Return the (X, Y) coordinate for the center point of the cell that contains the specified text.  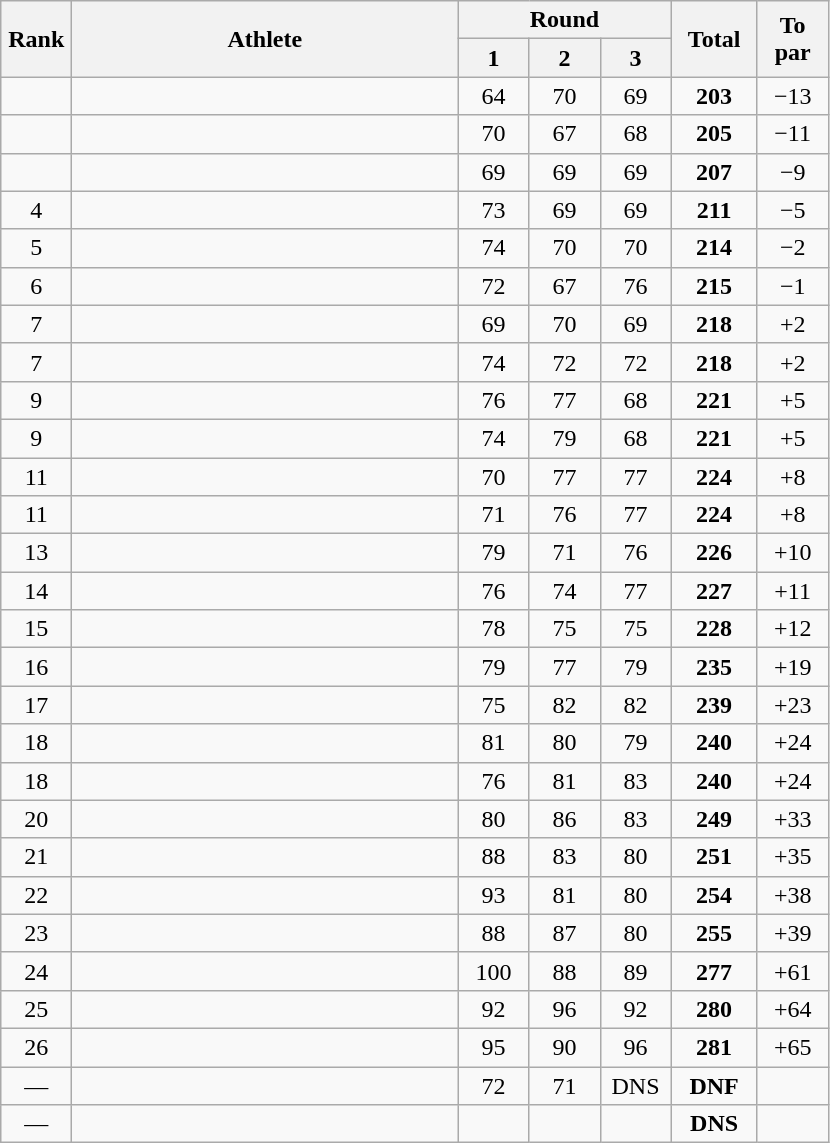
281 (714, 1047)
−11 (792, 134)
26 (36, 1047)
239 (714, 705)
24 (36, 971)
21 (36, 857)
100 (494, 971)
235 (714, 667)
+23 (792, 705)
64 (494, 96)
93 (494, 895)
205 (714, 134)
Total (714, 39)
+19 (792, 667)
277 (714, 971)
86 (564, 819)
5 (36, 248)
−9 (792, 172)
215 (714, 286)
+12 (792, 629)
−2 (792, 248)
1 (494, 58)
+39 (792, 933)
25 (36, 1009)
+38 (792, 895)
+11 (792, 591)
22 (36, 895)
20 (36, 819)
−5 (792, 210)
280 (714, 1009)
23 (36, 933)
251 (714, 857)
211 (714, 210)
15 (36, 629)
203 (714, 96)
16 (36, 667)
87 (564, 933)
228 (714, 629)
−13 (792, 96)
17 (36, 705)
14 (36, 591)
13 (36, 553)
214 (714, 248)
4 (36, 210)
3 (636, 58)
227 (714, 591)
226 (714, 553)
+10 (792, 553)
95 (494, 1047)
254 (714, 895)
2 (564, 58)
DNF (714, 1085)
+65 (792, 1047)
89 (636, 971)
+33 (792, 819)
78 (494, 629)
6 (36, 286)
−1 (792, 286)
255 (714, 933)
90 (564, 1047)
To par (792, 39)
+64 (792, 1009)
207 (714, 172)
+61 (792, 971)
Rank (36, 39)
Athlete (265, 39)
+35 (792, 857)
Round (564, 20)
73 (494, 210)
249 (714, 819)
